Capture the cell that displays the provided text and extract its (X, Y) central coordinate. 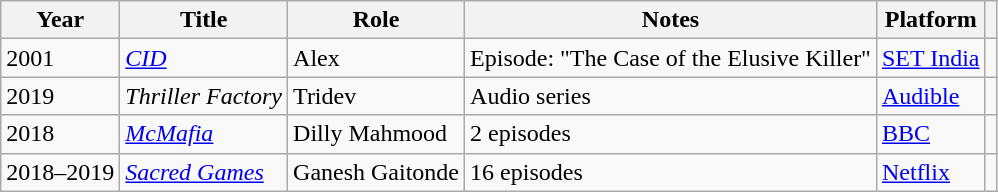
SET India (930, 58)
Audible (930, 96)
Notes (671, 20)
Thriller Factory (204, 96)
Ganesh Gaitonde (376, 172)
16 episodes (671, 172)
Episode: "The Case of the Elusive Killer" (671, 58)
Role (376, 20)
BBC (930, 134)
CID (204, 58)
2018–2019 (60, 172)
2018 (60, 134)
2001 (60, 58)
Year (60, 20)
Audio series (671, 96)
Platform (930, 20)
2019 (60, 96)
2 episodes (671, 134)
Alex (376, 58)
Tridev (376, 96)
Title (204, 20)
Dilly Mahmood (376, 134)
Netflix (930, 172)
McMafia (204, 134)
Sacred Games (204, 172)
